Output the [x, y] coordinate of the center of the cell containing the given text.  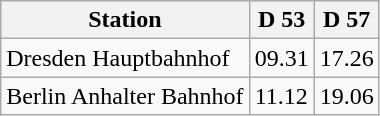
Dresden Hauptbahnhof [125, 58]
D 57 [346, 20]
19.06 [346, 96]
11.12 [282, 96]
Berlin Anhalter Bahnhof [125, 96]
09.31 [282, 58]
17.26 [346, 58]
Station [125, 20]
D 53 [282, 20]
